Identify which cell holds the provided text, then report its [X, Y] central coordinate. 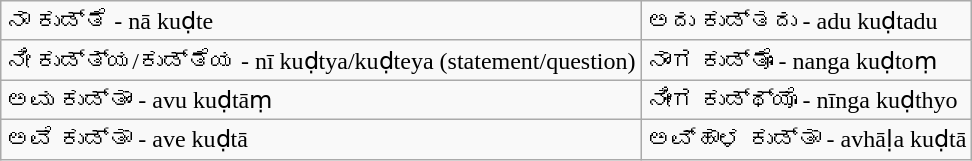
ನಾ ಕುಡ್ತೆ - nā kuḍte [321, 21]
ಅದು ಕುಡ್ತದು - adu kuḍtadu [806, 21]
ಅವೆ ಕುಡ್ತಾ - ave kuḍtā [321, 139]
ಅವು ಕುಡ್ತಾಂ - avu kuḍtāṃ [321, 100]
ನೀಂಗ ಕುಡ್ಥ್ಯೊ - nīnga kuḍthyo [806, 100]
ಅವ್ಹಾಳ ಕುಡ್ತಾ - avhāḷa kuḍtā [806, 139]
ನೀ ಕುಡ್ತ್ಯ/ಕುಡ್ತೆಯ - nī kuḍtya/kuḍteya (statement/question) [321, 60]
ನಾಂಗ ಕುಡ್ತೊಂ - nanga kuḍtoṃ [806, 60]
